Return the (x, y) coordinate for the center point of the cell that contains the specified text.  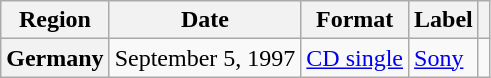
Region (55, 20)
Format (355, 20)
Sony (444, 58)
Label (444, 20)
CD single (355, 58)
September 5, 1997 (205, 58)
Germany (55, 58)
Date (205, 20)
